Return [X, Y] of the center of cell containing provided text 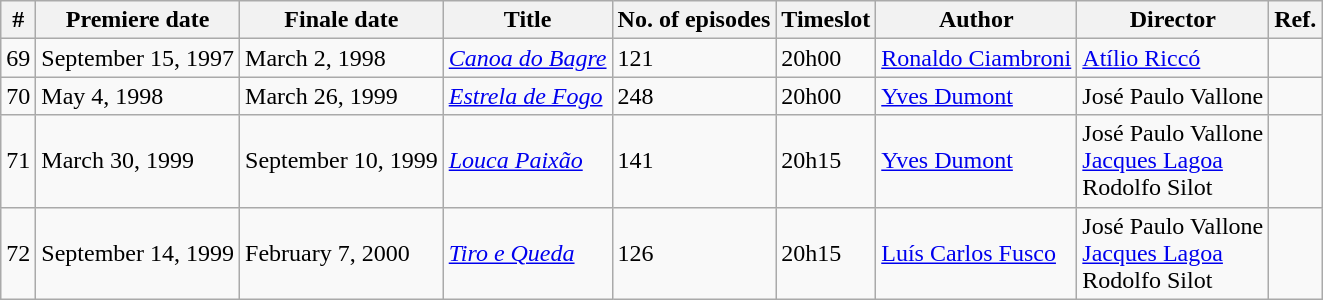
Premiere date [138, 20]
March 26, 1999 [342, 96]
Author [976, 20]
Title [528, 20]
141 [694, 161]
71 [18, 161]
126 [694, 253]
248 [694, 96]
69 [18, 58]
March 2, 1998 [342, 58]
José Paulo Vallone [1173, 96]
February 7, 2000 [342, 253]
Finale date [342, 20]
No. of episodes [694, 20]
72 [18, 253]
Canoa do Bagre [528, 58]
121 [694, 58]
March 30, 1999 [138, 161]
# [18, 20]
May 4, 1998 [138, 96]
Estrela de Fogo [528, 96]
Ref. [1296, 20]
Louca Paixão [528, 161]
Director [1173, 20]
September 14, 1999 [138, 253]
September 10, 1999 [342, 161]
September 15, 1997 [138, 58]
70 [18, 96]
Luís Carlos Fusco [976, 253]
Ronaldo Ciambroni [976, 58]
Tiro e Queda [528, 253]
Atílio Riccó [1173, 58]
Timeslot [826, 20]
